For the text-containing cell, return its midpoint in (x, y) coordinate format. 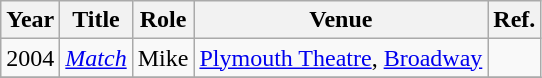
Title (96, 20)
Plymouth Theatre, Broadway (341, 58)
Venue (341, 20)
Ref. (514, 20)
2004 (30, 58)
Role (163, 20)
Year (30, 20)
Mike (163, 58)
Match (96, 58)
